Locate the cell with the specified text and output its (x, y) center coordinate. 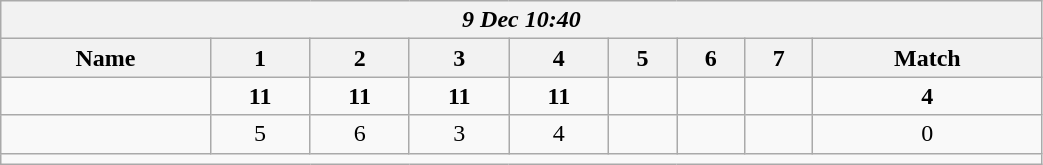
0 (928, 134)
Match (928, 58)
9 Dec 10:40 (522, 20)
1 (260, 58)
7 (779, 58)
Name (106, 58)
2 (360, 58)
